For the text-containing cell, return its midpoint in [X, Y] coordinate format. 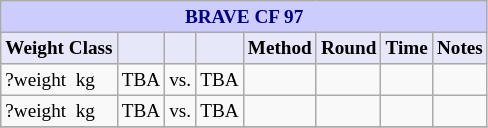
Notes [460, 48]
BRAVE CF 97 [244, 17]
Method [280, 48]
Time [406, 48]
Weight Class [59, 48]
Round [348, 48]
